Capture the cell that displays the provided text and extract its [X, Y] central coordinate. 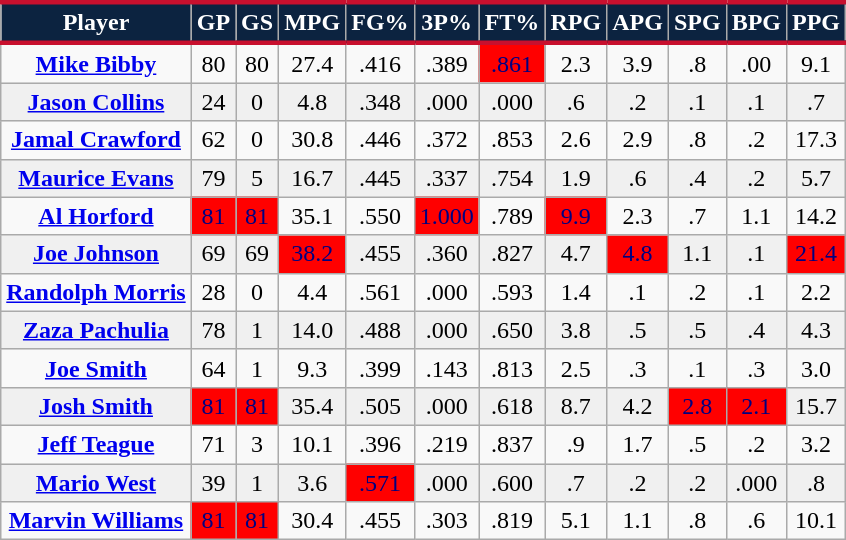
MPG [312, 22]
Jason Collins [96, 102]
30.8 [312, 140]
27.4 [312, 63]
79 [213, 178]
Joe Johnson [96, 254]
FT% [512, 22]
21.4 [816, 254]
.593 [512, 292]
39 [213, 483]
Mario West [96, 483]
1.4 [576, 292]
4.3 [816, 330]
.00 [756, 63]
4.4 [312, 292]
.416 [380, 63]
28 [213, 292]
2.2 [816, 292]
.396 [380, 444]
2.6 [576, 140]
2.9 [638, 140]
Jamal Crawford [96, 140]
1.9 [576, 178]
1.7 [638, 444]
.9 [576, 444]
Mike Bibby [96, 63]
Joe Smith [96, 368]
.445 [380, 178]
1.000 [446, 216]
15.7 [816, 406]
PPG [816, 22]
5 [258, 178]
38.2 [312, 254]
GP [213, 22]
3 [258, 444]
.827 [512, 254]
Zaza Pachulia [96, 330]
30.4 [312, 521]
9.9 [576, 216]
62 [213, 140]
APG [638, 22]
.853 [512, 140]
78 [213, 330]
2.1 [756, 406]
14.2 [816, 216]
24 [213, 102]
GS [258, 22]
.837 [512, 444]
Josh Smith [96, 406]
9.1 [816, 63]
.571 [380, 483]
35.4 [312, 406]
.389 [446, 63]
4.2 [638, 406]
.819 [512, 521]
5.1 [576, 521]
.303 [446, 521]
3.8 [576, 330]
.360 [446, 254]
BPG [756, 22]
.618 [512, 406]
.219 [446, 444]
3.6 [312, 483]
8.7 [576, 406]
14.0 [312, 330]
Marvin Williams [96, 521]
.399 [380, 368]
.446 [380, 140]
SPG [697, 22]
17.3 [816, 140]
3.0 [816, 368]
RPG [576, 22]
3.2 [816, 444]
.143 [446, 368]
2.5 [576, 368]
3P% [446, 22]
64 [213, 368]
9.3 [312, 368]
16.7 [312, 178]
.550 [380, 216]
Maurice Evans [96, 178]
5.7 [816, 178]
.348 [380, 102]
.337 [446, 178]
2.8 [697, 406]
.754 [512, 178]
Player [96, 22]
Randolph Morris [96, 292]
.861 [512, 63]
.650 [512, 330]
.813 [512, 368]
.789 [512, 216]
Al Horford [96, 216]
35.1 [312, 216]
4.7 [576, 254]
FG% [380, 22]
Jeff Teague [96, 444]
.488 [380, 330]
3.9 [638, 63]
71 [213, 444]
.372 [446, 140]
.505 [380, 406]
.600 [512, 483]
.561 [380, 292]
